Determine the (X, Y) coordinate at the center of the cell enclosing the given text.  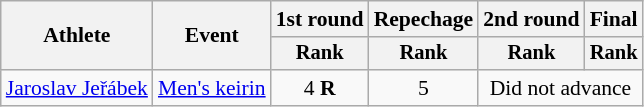
5 (424, 88)
2nd round (531, 19)
Men's keirin (212, 88)
Jaroslav Jeřábek (77, 88)
4 R (320, 88)
Final (614, 19)
1st round (320, 19)
Athlete (77, 36)
Event (212, 36)
Repechage (424, 19)
Did not advance (560, 88)
